Find where the given text appears and provide that cell's center as [x, y] coordinate. 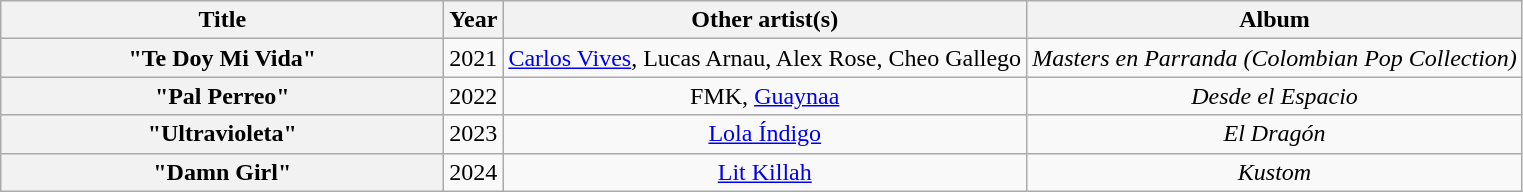
Masters en Parranda (Colombian Pop Collection) [1275, 58]
2023 [474, 134]
2022 [474, 96]
Album [1275, 20]
Kustom [1275, 172]
2024 [474, 172]
Carlos Vives, Lucas Arnau, Alex Rose, Cheo Gallego [765, 58]
"Te Doy Mi Vida" [222, 58]
Desde el Espacio [1275, 96]
Other artist(s) [765, 20]
"Ultravioleta" [222, 134]
El Dragón [1275, 134]
FMK, Guaynaa [765, 96]
2021 [474, 58]
Lola Índigo [765, 134]
"Pal Perreo" [222, 96]
Title [222, 20]
Year [474, 20]
"Damn Girl" [222, 172]
Lit Killah [765, 172]
